Scan for the cell matching the given text and deliver its [x, y] coordinate at center. 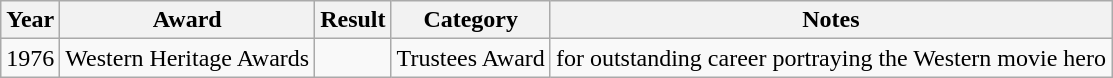
1976 [30, 58]
Western Heritage Awards [188, 58]
Trustees Award [470, 58]
Award [188, 20]
Notes [830, 20]
Result [353, 20]
for outstanding career portraying the Western movie hero [830, 58]
Category [470, 20]
Year [30, 20]
